Capture the cell that displays the provided text and extract its [x, y] central coordinate. 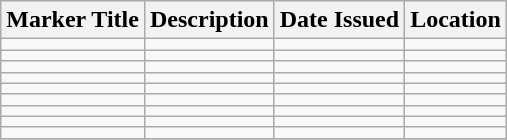
Marker Title [73, 20]
Location [456, 20]
Date Issued [339, 20]
Description [209, 20]
